Locate the cell with the specified text and output its [x, y] center coordinate. 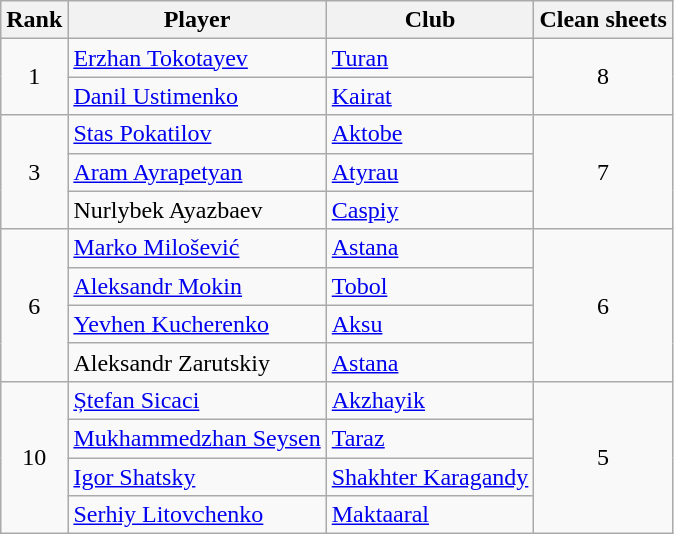
Stas Pokatilov [197, 134]
Erzhan Tokotayev [197, 58]
1 [34, 77]
Turan [430, 58]
Clean sheets [603, 20]
Aram Ayrapetyan [197, 172]
Player [197, 20]
Taraz [430, 438]
Kairat [430, 96]
Aktobe [430, 134]
5 [603, 457]
Aleksandr Mokin [197, 286]
Danil Ustimenko [197, 96]
Marko Milošević [197, 248]
Rank [34, 20]
8 [603, 77]
7 [603, 172]
Ștefan Sicaci [197, 400]
Serhiy Litovchenko [197, 515]
Aksu [430, 324]
Maktaaral [430, 515]
Aleksandr Zarutskiy [197, 362]
10 [34, 457]
Caspiy [430, 210]
Shakhter Karagandy [430, 477]
Yevhen Kucherenko [197, 324]
Akzhayik [430, 400]
Igor Shatsky [197, 477]
Nurlybek Ayazbaev [197, 210]
Mukhammedzhan Seysen [197, 438]
Atyrau [430, 172]
Tobol [430, 286]
Club [430, 20]
3 [34, 172]
